Detect which cell encompasses the target text, then output its (x, y) center coordinate. 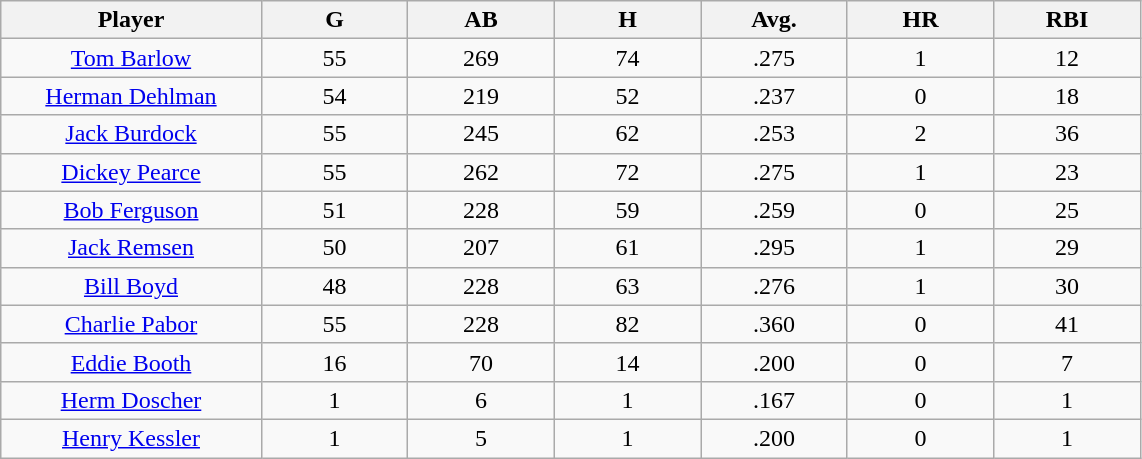
HR (920, 20)
63 (628, 286)
.237 (774, 96)
2 (920, 134)
29 (1068, 248)
18 (1068, 96)
70 (482, 362)
30 (1068, 286)
269 (482, 58)
6 (482, 400)
50 (334, 248)
51 (334, 210)
7 (1068, 362)
207 (482, 248)
.295 (774, 248)
Bob Ferguson (131, 210)
Player (131, 20)
5 (482, 438)
74 (628, 58)
72 (628, 172)
Dickey Pearce (131, 172)
Eddie Booth (131, 362)
54 (334, 96)
.360 (774, 324)
23 (1068, 172)
.167 (774, 400)
62 (628, 134)
25 (1068, 210)
Bill Boyd (131, 286)
59 (628, 210)
Charlie Pabor (131, 324)
Herman Dehlman (131, 96)
Herm Doscher (131, 400)
G (334, 20)
Henry Kessler (131, 438)
219 (482, 96)
82 (628, 324)
AB (482, 20)
Jack Remsen (131, 248)
48 (334, 286)
H (628, 20)
262 (482, 172)
.276 (774, 286)
Avg. (774, 20)
52 (628, 96)
.253 (774, 134)
245 (482, 134)
12 (1068, 58)
14 (628, 362)
Jack Burdock (131, 134)
36 (1068, 134)
41 (1068, 324)
.259 (774, 210)
16 (334, 362)
61 (628, 248)
Tom Barlow (131, 58)
RBI (1068, 20)
